For the text-containing cell, return its midpoint in (x, y) coordinate format. 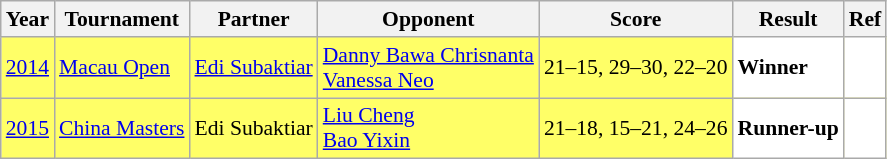
Ref (865, 19)
Danny Bawa Chrisnanta Vanessa Neo (428, 68)
2015 (28, 128)
Winner (788, 68)
Liu Cheng Bao Yixin (428, 128)
Score (636, 19)
China Masters (122, 128)
21–15, 29–30, 22–20 (636, 68)
Opponent (428, 19)
Runner-up (788, 128)
Year (28, 19)
Macau Open (122, 68)
21–18, 15–21, 24–26 (636, 128)
Tournament (122, 19)
2014 (28, 68)
Result (788, 19)
Partner (253, 19)
